Return the [x, y] coordinate for the center point of the cell that contains the specified text.  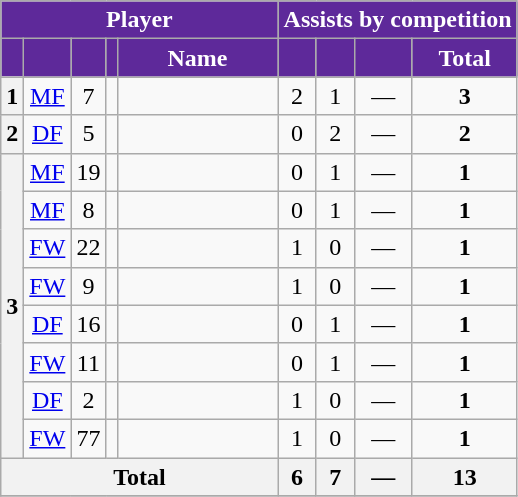
8 [88, 210]
19 [88, 172]
Assists by competition [398, 20]
22 [88, 248]
77 [88, 438]
Player [140, 20]
9 [88, 286]
6 [297, 477]
16 [88, 324]
11 [88, 362]
5 [88, 134]
13 [464, 477]
Name [198, 58]
